Capture the cell that displays the provided text and extract its [x, y] central coordinate. 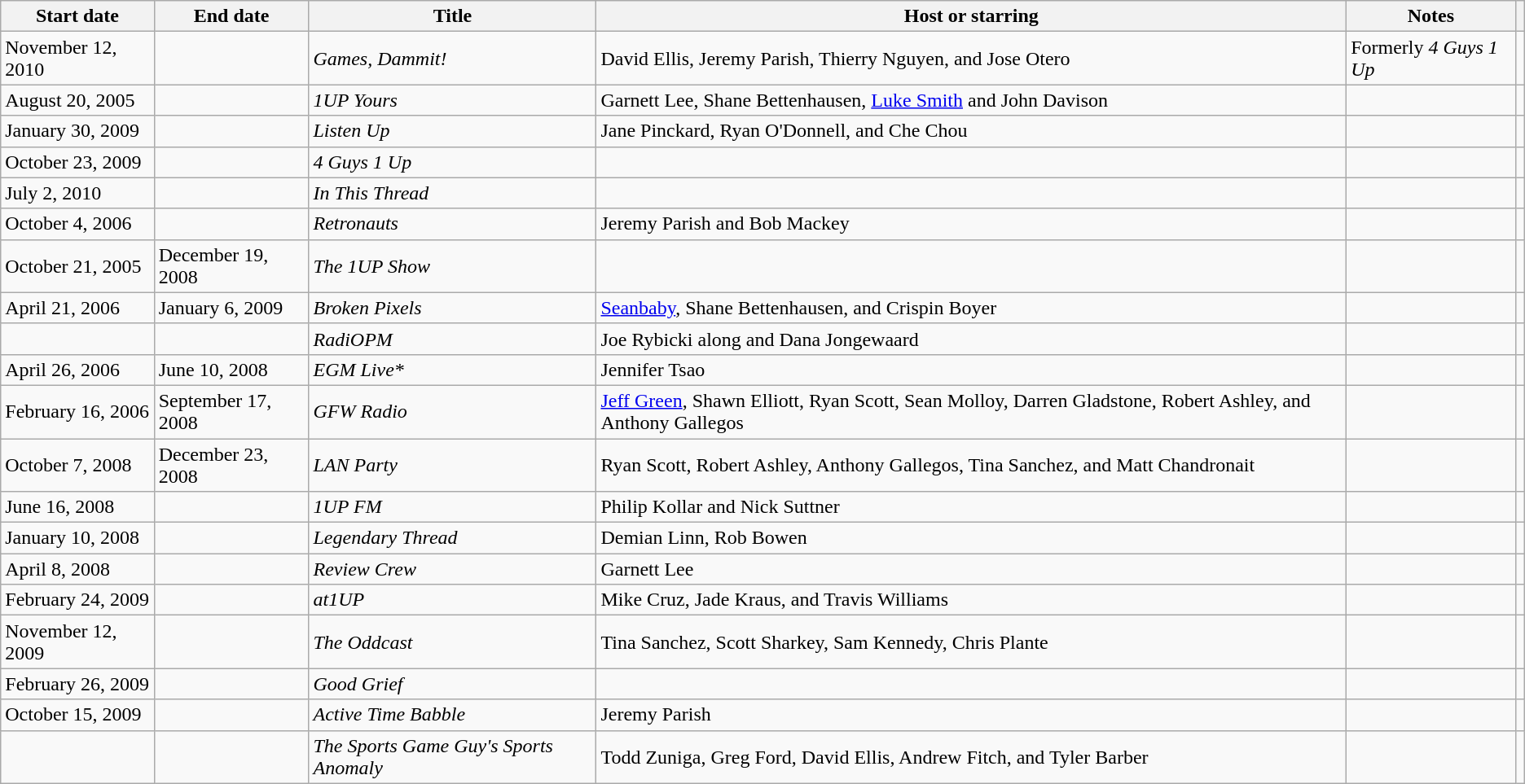
1UP FM [453, 507]
RadiOPM [453, 339]
January 10, 2008 [77, 538]
July 2, 2010 [77, 193]
October 7, 2008 [77, 464]
Active Time Babble [453, 715]
Demian Linn, Rob Bowen [971, 538]
Jennifer Tsao [971, 370]
Notes [1431, 16]
October 4, 2006 [77, 224]
February 26, 2009 [77, 684]
June 10, 2008 [231, 370]
October 15, 2009 [77, 715]
Ryan Scott, Robert Ashley, Anthony Gallegos, Tina Sanchez, and Matt Chandronait [971, 464]
Philip Kollar and Nick Suttner [971, 507]
Good Grief [453, 684]
September 17, 2008 [231, 412]
Seanbaby, Shane Bettenhausen, and Crispin Boyer [971, 308]
Jeremy Parish and Bob Mackey [971, 224]
Broken Pixels [453, 308]
Jeff Green, Shawn Elliott, Ryan Scott, Sean Molloy, Darren Gladstone, Robert Ashley, and Anthony Gallegos [971, 412]
December 23, 2008 [231, 464]
Listen Up [453, 131]
April 21, 2006 [77, 308]
EGM Live* [453, 370]
Jeremy Parish [971, 715]
November 12, 2010 [77, 59]
June 16, 2008 [77, 507]
GFW Radio [453, 412]
October 23, 2009 [77, 162]
Mike Cruz, Jade Kraus, and Travis Williams [971, 600]
at1UP [453, 600]
4 Guys 1 Up [453, 162]
Games, Dammit! [453, 59]
Jane Pinckard, Ryan O'Donnell, and Che Chou [971, 131]
February 16, 2006 [77, 412]
Host or starring [971, 16]
April 26, 2006 [77, 370]
1UP Yours [453, 100]
The 1UP Show [453, 265]
Garnett Lee, Shane Bettenhausen, Luke Smith and John Davison [971, 100]
January 30, 2009 [77, 131]
Review Crew [453, 569]
In This Thread [453, 193]
April 8, 2008 [77, 569]
Garnett Lee [971, 569]
Joe Rybicki along and Dana Jongewaard [971, 339]
LAN Party [453, 464]
The Sports Game Guy's Sports Anomaly [453, 757]
Tina Sanchez, Scott Sharkey, Sam Kennedy, Chris Plante [971, 642]
Todd Zuniga, Greg Ford, David Ellis, Andrew Fitch, and Tyler Barber [971, 757]
Formerly 4 Guys 1 Up [1431, 59]
Legendary Thread [453, 538]
David Ellis, Jeremy Parish, Thierry Nguyen, and Jose Otero [971, 59]
December 19, 2008 [231, 265]
Retronauts [453, 224]
The Oddcast [453, 642]
End date [231, 16]
October 21, 2005 [77, 265]
August 20, 2005 [77, 100]
January 6, 2009 [231, 308]
February 24, 2009 [77, 600]
Title [453, 16]
November 12, 2009 [77, 642]
Start date [77, 16]
